Search for the cell housing the specified text and yield its (X, Y) center coordinate. 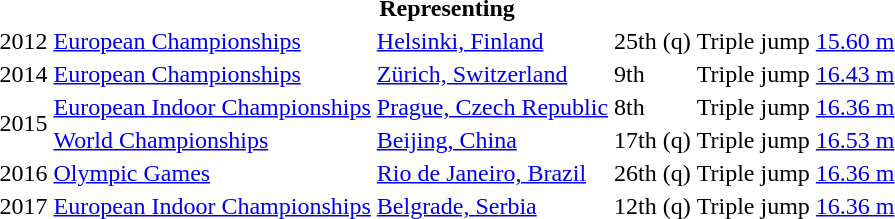
Rio de Janeiro, Brazil (492, 173)
25th (q) (653, 41)
World Championships (212, 140)
European Indoor Championships (212, 107)
Prague, Czech Republic (492, 107)
Olympic Games (212, 173)
26th (q) (653, 173)
Beijing, China (492, 140)
9th (653, 74)
Helsinki, Finland (492, 41)
Zürich, Switzerland (492, 74)
17th (q) (653, 140)
8th (653, 107)
